Provide the [x, y] coordinate of the cell's center where the given text is located.  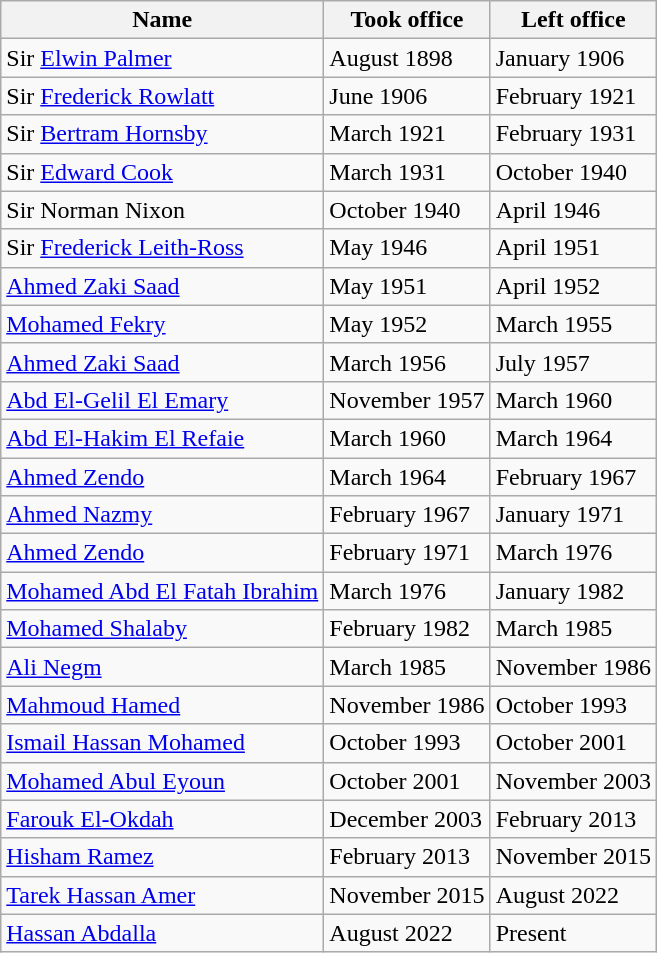
January 1906 [573, 58]
Ismail Hassan Mohamed [162, 743]
February 1921 [573, 96]
Sir Frederick Rowlatt [162, 96]
May 1952 [407, 324]
Mohamed Fekry [162, 324]
March 1931 [407, 172]
April 1952 [573, 286]
Sir Edward Cook [162, 172]
May 1946 [407, 248]
Abd El-Gelil El Emary [162, 400]
Left office [573, 20]
Sir Bertram Hornsby [162, 134]
Hassan Abdalla [162, 933]
Present [573, 933]
Ahmed Nazmy [162, 515]
February 1931 [573, 134]
Farouk El-Okdah [162, 819]
April 1951 [573, 248]
Abd El-Hakim El Refaie [162, 438]
March 1921 [407, 134]
November 2003 [573, 781]
Name [162, 20]
Sir Frederick Leith-Ross [162, 248]
March 1955 [573, 324]
Sir Elwin Palmer [162, 58]
February 1971 [407, 553]
January 1971 [573, 515]
Hisham Ramez [162, 857]
Mohamed Shalaby [162, 629]
February 1982 [407, 629]
Mohamed Abd El Fatah Ibrahim [162, 591]
December 2003 [407, 819]
March 1956 [407, 362]
Sir Norman Nixon [162, 210]
Ali Negm [162, 667]
November 1957 [407, 400]
Mahmoud Hamed [162, 705]
January 1982 [573, 591]
Took office [407, 20]
June 1906 [407, 96]
April 1946 [573, 210]
August 1898 [407, 58]
July 1957 [573, 362]
Mohamed Abul Eyoun [162, 781]
May 1951 [407, 286]
Tarek Hassan Amer [162, 895]
